Find where the given text appears and provide that cell's center as [x, y] coordinate. 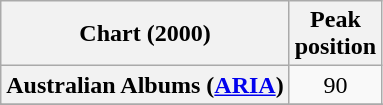
Peakposition [335, 34]
90 [335, 85]
Australian Albums (ARIA) [145, 85]
Chart (2000) [145, 34]
